Determine the (X, Y) coordinate at the center of the cell enclosing the given text.  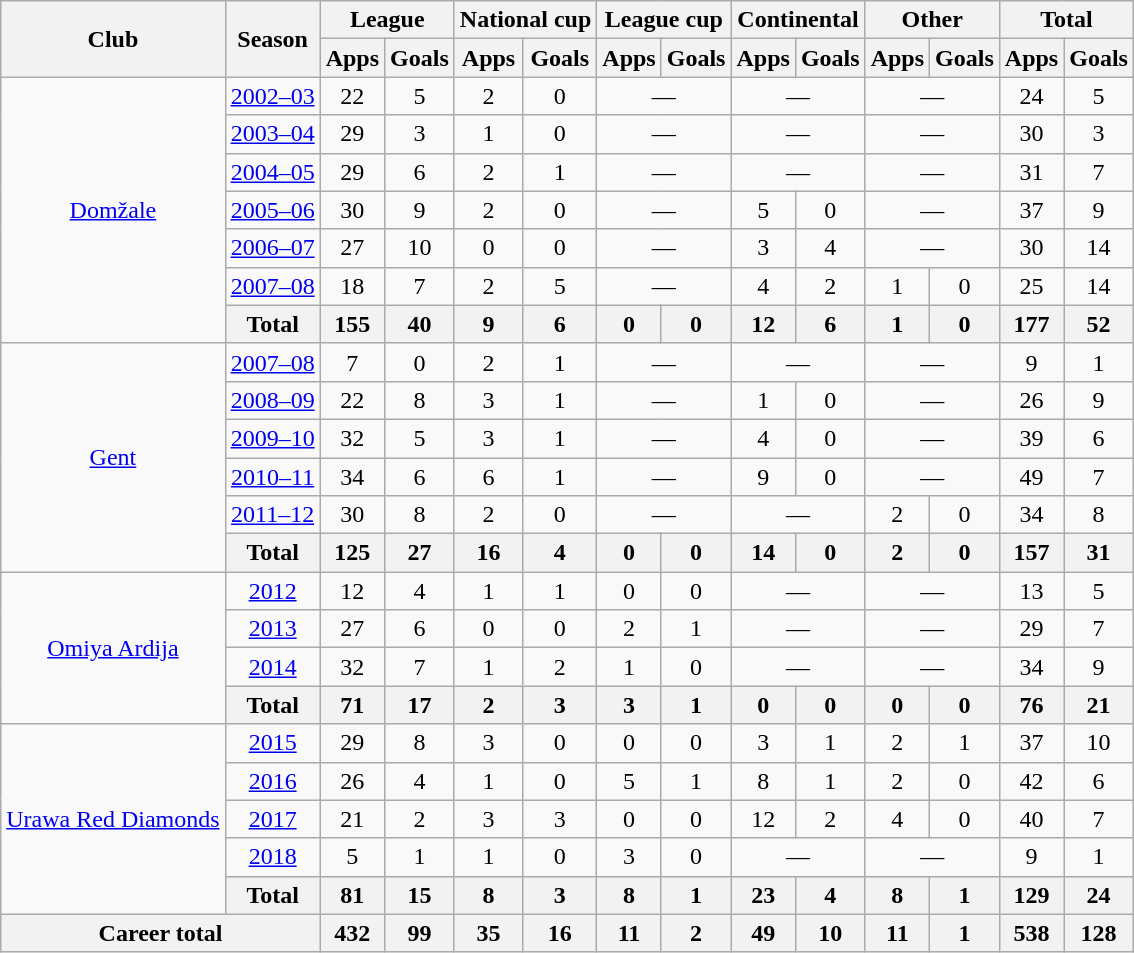
Season (272, 39)
2018 (272, 857)
2017 (272, 819)
35 (488, 933)
2003–04 (272, 134)
42 (1031, 781)
15 (420, 895)
25 (1031, 286)
538 (1031, 933)
2004–05 (272, 172)
Club (113, 39)
155 (352, 324)
Gent (113, 457)
National cup (525, 20)
2005–06 (272, 210)
71 (352, 705)
2016 (272, 781)
177 (1031, 324)
2006–07 (272, 248)
Other (932, 20)
2015 (272, 743)
17 (420, 705)
81 (352, 895)
13 (1031, 591)
Omiya Ardija (113, 648)
23 (763, 895)
Urawa Red Diamonds (113, 819)
2012 (272, 591)
99 (420, 933)
2008–09 (272, 400)
2002–03 (272, 96)
157 (1031, 553)
129 (1031, 895)
76 (1031, 705)
2009–10 (272, 438)
128 (1099, 933)
2013 (272, 629)
432 (352, 933)
39 (1031, 438)
League (387, 20)
2014 (272, 667)
18 (352, 286)
Continental (798, 20)
Domžale (113, 210)
125 (352, 553)
League cup (664, 20)
52 (1099, 324)
2010–11 (272, 477)
2011–12 (272, 515)
Career total (160, 933)
